Search for the cell housing the specified text and yield its (x, y) center coordinate. 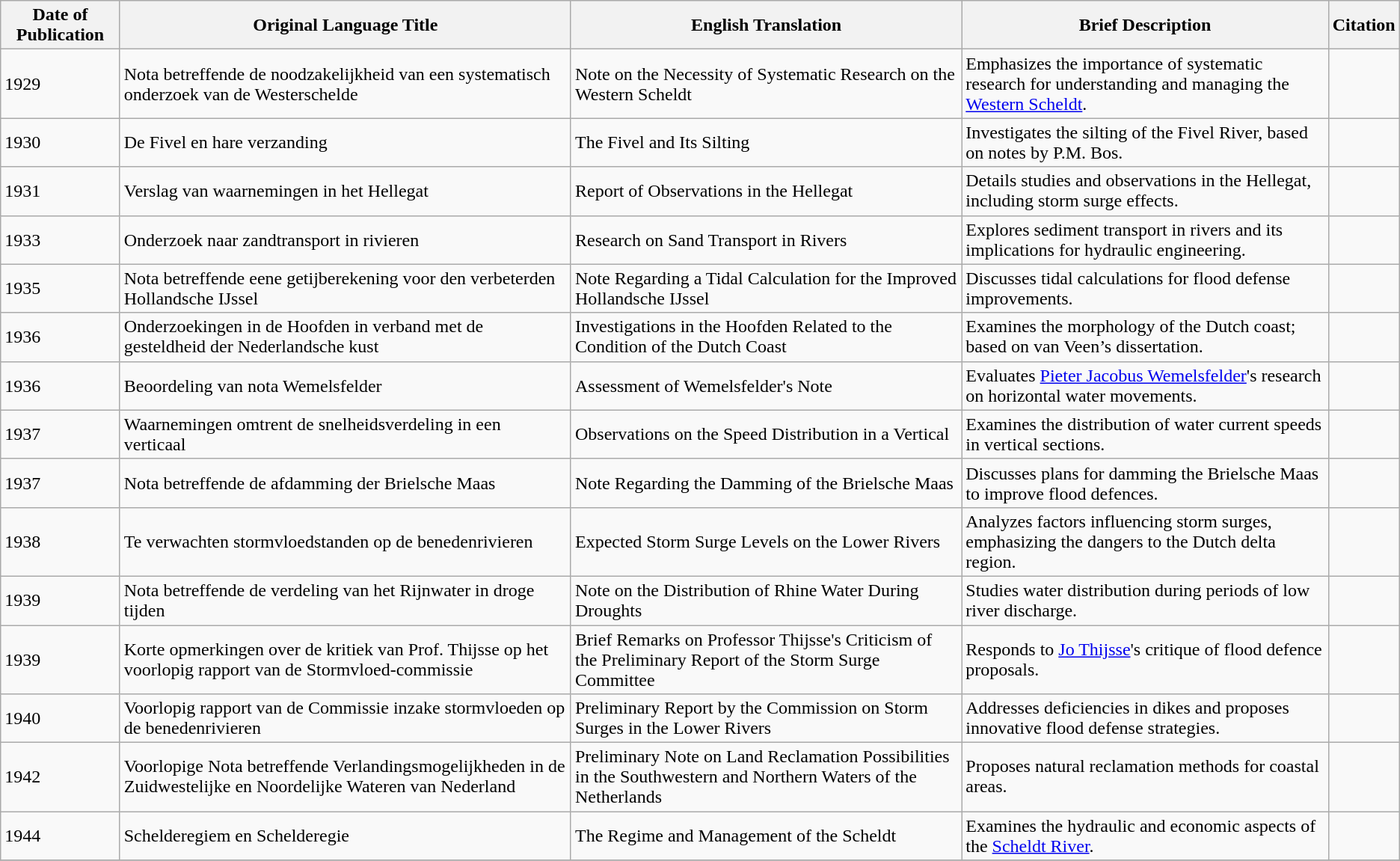
Expected Storm Surge Levels on the Lower Rivers (766, 542)
1931 (60, 191)
Proposes natural reclamation methods for coastal areas. (1145, 777)
Onderzoek naar zandtransport in rivieren (346, 239)
Assessment of Wemelsfelder's Note (766, 386)
Citation (1364, 25)
Date of Publication (60, 25)
Evaluates Pieter Jacobus Wemelsfelder's research on horizontal water movements. (1145, 386)
Examines the hydraulic and economic aspects of the Scheldt River. (1145, 836)
Voorlopig rapport van de Commissie inzake stormvloeden op de benedenrivieren (346, 718)
Preliminary Report by the Commission on Storm Surges in the Lower Rivers (766, 718)
1940 (60, 718)
Note on the Necessity of Systematic Research on the Western Scheldt (766, 84)
Note on the Distribution of Rhine Water During Droughts (766, 600)
English Translation (766, 25)
Verslag van waarnemingen in het Hellegat (346, 191)
Examines the morphology of the Dutch coast; based on van Veen’s dissertation. (1145, 337)
Studies water distribution during periods of low river discharge. (1145, 600)
1938 (60, 542)
Note Regarding a Tidal Calculation for the Improved Hollandsche IJssel (766, 289)
1942 (60, 777)
Waarnemingen omtrent de snelheidsverdeling in een verticaal (346, 434)
1929 (60, 84)
1933 (60, 239)
Brief Remarks on Professor Thijsse's Criticism of the Preliminary Report of the Storm Surge Committee (766, 660)
Discusses tidal calculations for flood defense improvements. (1145, 289)
Nota betreffende de verdeling van het Rijnwater in droge tijden (346, 600)
De Fivel en hare verzanding (346, 142)
Details studies and observations in the Hellegat, including storm surge effects. (1145, 191)
Investigates the silting of the Fivel River, based on notes by P.M. Bos. (1145, 142)
Emphasizes the importance of systematic research for understanding and managing the Western Scheldt. (1145, 84)
1944 (60, 836)
Nota betreffende de afdamming der Brielsche Maas (346, 483)
1935 (60, 289)
Explores sediment transport in rivers and its implications for hydraulic engineering. (1145, 239)
Te verwachten stormvloedstanden op de benedenrivieren (346, 542)
Schelderegiem en Schelderegie (346, 836)
Nota betreffende de noodzakelijkheid van een systematisch onderzoek van de Westerschelde (346, 84)
Examines the distribution of water current speeds in vertical sections. (1145, 434)
Report of Observations in the Hellegat (766, 191)
Onderzoekingen in de Hoofden in verband met de gesteldheid der Nederlandsche kust (346, 337)
Beoordeling van nota Wemelsfelder (346, 386)
Investigations in the Hoofden Related to the Condition of the Dutch Coast (766, 337)
Analyzes factors influencing storm surges, emphasizing the dangers to the Dutch delta region. (1145, 542)
Note Regarding the Damming of the Brielsche Maas (766, 483)
Responds to Jo Thijsse's critique of flood defence proposals. (1145, 660)
Brief Description (1145, 25)
Nota betreffende eene getijberekening voor den verbeterden Hollandsche IJssel (346, 289)
Observations on the Speed Distribution in a Vertical (766, 434)
Addresses deficiencies in dikes and proposes innovative flood defense strategies. (1145, 718)
The Fivel and Its Silting (766, 142)
1930 (60, 142)
Original Language Title (346, 25)
Research on Sand Transport in Rivers (766, 239)
Preliminary Note on Land Reclamation Possibilities in the Southwestern and Northern Waters of the Netherlands (766, 777)
The Regime and Management of the Scheldt (766, 836)
Discusses plans for damming the Brielsche Maas to improve flood defences. (1145, 483)
Korte opmerkingen over de kritiek van Prof. Thijsse op het voorlopig rapport van de Stormvloed-commissie (346, 660)
Voorlopige Nota betreffende Verlandingsmogelijkheden in de Zuidwestelijke en Noordelijke Wateren van Nederland (346, 777)
